Pinpoint the cell where the given text exists, returning its (X, Y) midpoint coordinate. 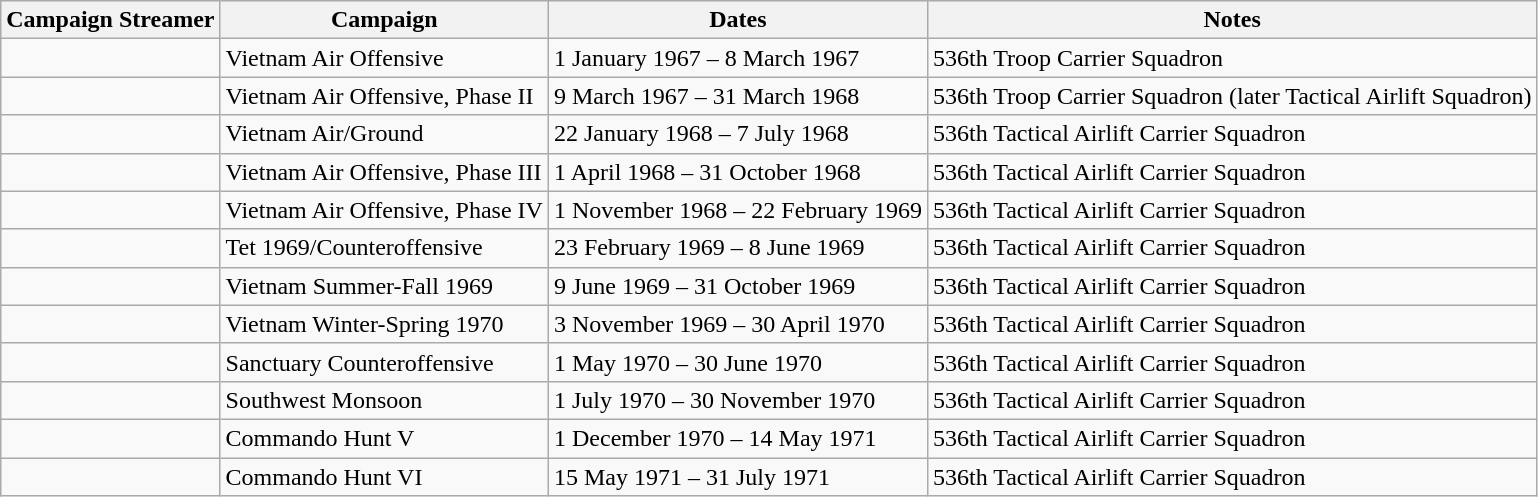
Commando Hunt V (384, 438)
1 November 1968 – 22 February 1969 (738, 210)
Notes (1232, 20)
9 March 1967 – 31 March 1968 (738, 96)
Commando Hunt VI (384, 477)
Vietnam Air Offensive, Phase IV (384, 210)
1 April 1968 – 31 October 1968 (738, 172)
3 November 1969 – 30 April 1970 (738, 324)
9 June 1969 – 31 October 1969 (738, 286)
Vietnam Air Offensive, Phase II (384, 96)
23 February 1969 – 8 June 1969 (738, 248)
536th Troop Carrier Squadron (1232, 58)
Dates (738, 20)
Sanctuary Counteroffensive (384, 362)
Vietnam Air Offensive, Phase III (384, 172)
22 January 1968 – 7 July 1968 (738, 134)
536th Troop Carrier Squadron (later Tactical Airlift Squadron) (1232, 96)
1 January 1967 – 8 March 1967 (738, 58)
Vietnam Air Offensive (384, 58)
Vietnam Winter-Spring 1970 (384, 324)
1 December 1970 – 14 May 1971 (738, 438)
Southwest Monsoon (384, 400)
Campaign (384, 20)
Campaign Streamer (110, 20)
Vietnam Summer-Fall 1969 (384, 286)
1 July 1970 – 30 November 1970 (738, 400)
1 May 1970 – 30 June 1970 (738, 362)
Vietnam Air/Ground (384, 134)
15 May 1971 – 31 July 1971 (738, 477)
Tet 1969/Counteroffensive (384, 248)
